Extract the [x, y] coordinate from the center of the cell holding the provided text.  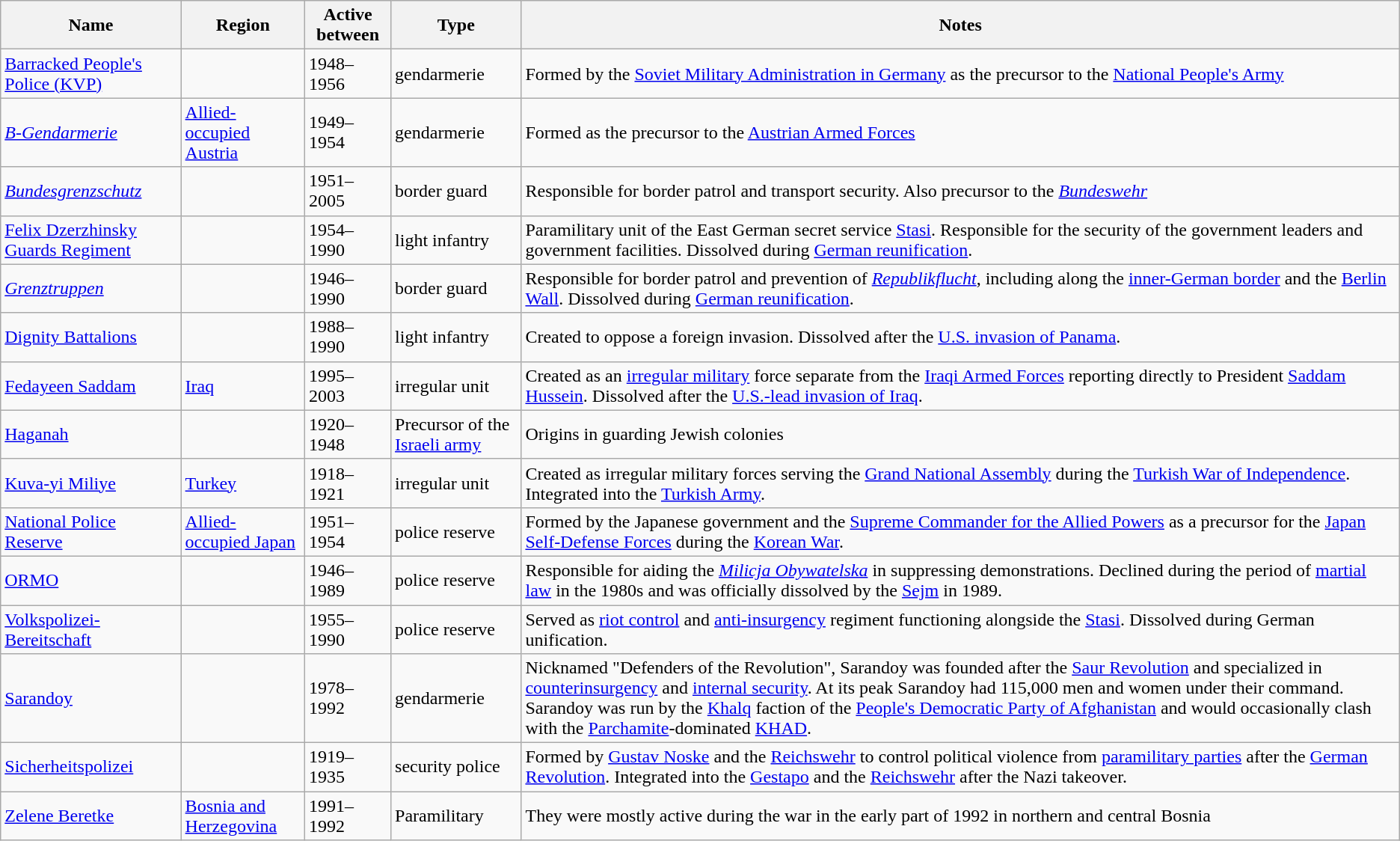
They were mostly active during the war in the early part of 1992 in northern and central Bosnia [960, 816]
Iraq [242, 386]
Dignity Battalions [91, 337]
1948–1956 [349, 73]
Created as irregular military forces serving the Grand National Assembly during the Turkish War of Independence. Integrated into the Turkish Army. [960, 483]
Sarandoy [91, 699]
Felix Dzerzhinsky Guards Regiment [91, 239]
1955–1990 [349, 629]
1946–1989 [349, 581]
1951–1954 [349, 531]
Formed as the precursor to the Austrian Armed Forces [960, 132]
Sicherheitspolizei [91, 768]
Haganah [91, 434]
Region [242, 25]
National Police Reserve [91, 531]
Origins in guarding Jewish colonies [960, 434]
Type [456, 25]
1988–1990 [349, 337]
Allied-occupied Austria [242, 132]
Formed by the Soviet Military Administration in Germany as the precursor to the National People's Army [960, 73]
Active between [349, 25]
Volkspolizei-Bereitschaft [91, 629]
1918–1921 [349, 483]
Responsible for border patrol and transport security. Also precursor to the Bundeswehr [960, 192]
1949–1954 [349, 132]
Served as riot control and anti-insurgency regiment functioning alongside the Stasi. Dissolved during German unification. [960, 629]
1991–1992 [349, 816]
Name [91, 25]
Notes [960, 25]
ORMO [91, 581]
1946–1990 [349, 289]
Bosnia and Herzegovina [242, 816]
Created to oppose a foreign invasion. Dissolved after the U.S. invasion of Panama. [960, 337]
Barracked People's Police (KVP) [91, 73]
Bundesgrenzschutz [91, 192]
Kuva-yi Miliye [91, 483]
1978–1992 [349, 699]
Allied-occupied Japan [242, 531]
Paramilitary [456, 816]
Precursor of the Israeli army [456, 434]
1920–1948 [349, 434]
1951–2005 [349, 192]
1995–2003 [349, 386]
B-Gendarmerie [91, 132]
1954–1990 [349, 239]
1919–1935 [349, 768]
Fedayeen Saddam [91, 386]
Turkey [242, 483]
security police [456, 768]
Zelene Beretke [91, 816]
Grenztruppen [91, 289]
